Extract the [X, Y] coordinate from the center of the cell holding the provided text.  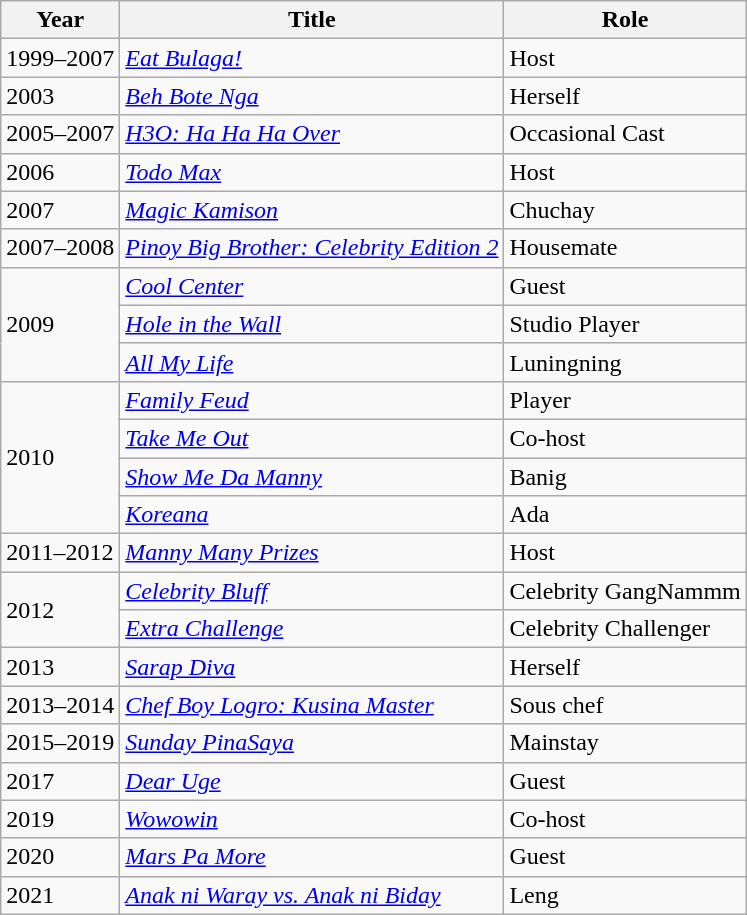
2007–2008 [60, 248]
2006 [60, 172]
2011–2012 [60, 553]
Occasional Cast [625, 134]
Magic Kamison [312, 210]
Pinoy Big Brother: Celebrity Edition 2 [312, 248]
Year [60, 20]
Koreana [312, 515]
Banig [625, 477]
Celebrity Bluff [312, 591]
Leng [625, 895]
Extra Challenge [312, 629]
Cool Center [312, 286]
2017 [60, 781]
Celebrity GangNammm [625, 591]
Show Me Da Manny [312, 477]
2010 [60, 457]
Title [312, 20]
Todo Max [312, 172]
2021 [60, 895]
2013 [60, 667]
Player [625, 400]
All My Life [312, 362]
Dear Uge [312, 781]
Mars Pa More [312, 857]
Manny Many Prizes [312, 553]
Hole in the Wall [312, 324]
2015–2019 [60, 743]
Studio Player [625, 324]
2013–2014 [60, 705]
Housemate [625, 248]
2003 [60, 96]
Wowowin [312, 819]
Ada [625, 515]
2012 [60, 610]
Chuchay [625, 210]
Celebrity Challenger [625, 629]
H3O: Ha Ha Ha Over [312, 134]
2009 [60, 324]
2019 [60, 819]
2020 [60, 857]
2007 [60, 210]
Sous chef [625, 705]
Eat Bulaga! [312, 58]
Take Me Out [312, 438]
Beh Bote Nga [312, 96]
Sarap Diva [312, 667]
Role [625, 20]
1999–2007 [60, 58]
Mainstay [625, 743]
Anak ni Waray vs. Anak ni Biday [312, 895]
Family Feud [312, 400]
2005–2007 [60, 134]
Luningning [625, 362]
Chef Boy Logro: Kusina Master [312, 705]
Sunday PinaSaya [312, 743]
